Identify which cell holds the provided text, then report its (X, Y) central coordinate. 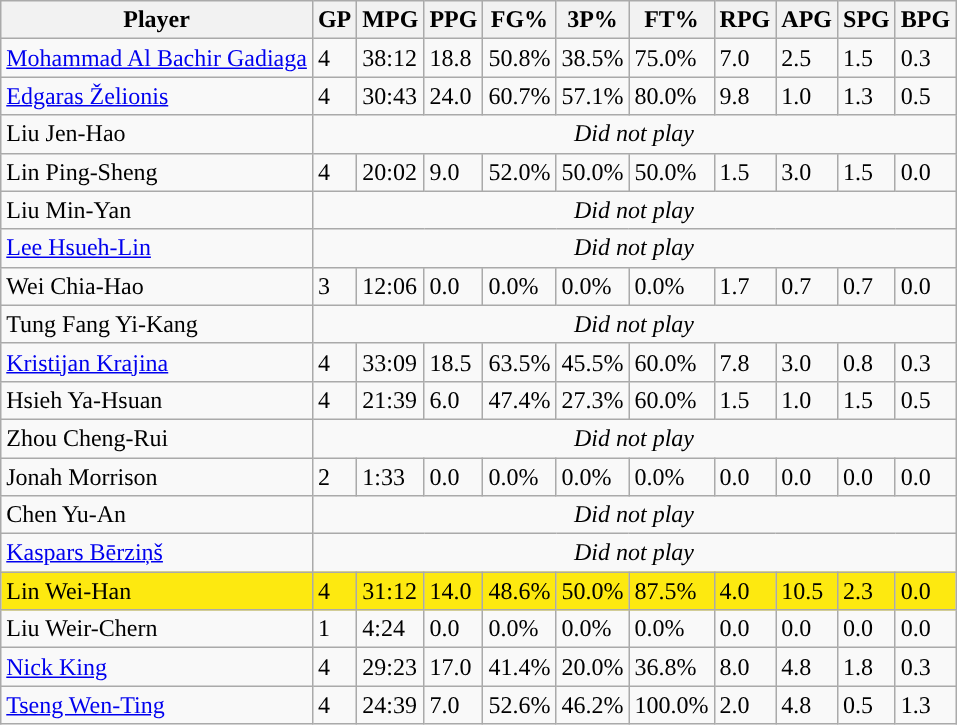
MPG (390, 20)
Player (157, 20)
18.8 (454, 58)
Hsieh Ya-Hsuan (157, 400)
7.8 (745, 362)
30:43 (390, 96)
9.8 (745, 96)
38:12 (390, 58)
48.6% (520, 591)
3 (334, 286)
18.5 (454, 362)
GP (334, 20)
Mohammad Al Bachir Gadiaga (157, 58)
0.8 (867, 362)
47.4% (520, 400)
38.5% (592, 58)
80.0% (672, 96)
Lee Hsueh-Lin (157, 248)
Kaspars Bērziņš (157, 553)
2.3 (867, 591)
100.0% (672, 705)
Kristijan Krajina (157, 362)
APG (807, 20)
4.0 (745, 591)
46.2% (592, 705)
52.0% (520, 172)
50.8% (520, 58)
RPG (745, 20)
63.5% (520, 362)
Jonah Morrison (157, 477)
Liu Weir-Chern (157, 629)
Edgaras Želionis (157, 96)
1.7 (745, 286)
24:39 (390, 705)
60.7% (520, 96)
Liu Jen-Hao (157, 134)
BPG (925, 20)
57.1% (592, 96)
Tung Fang Yi-Kang (157, 324)
8.0 (745, 667)
2.0 (745, 705)
6.0 (454, 400)
FG% (520, 20)
4:24 (390, 629)
1 (334, 629)
36.8% (672, 667)
52.6% (520, 705)
21:39 (390, 400)
27.3% (592, 400)
10.5 (807, 591)
Liu Min-Yan (157, 210)
1:33 (390, 477)
PPG (454, 20)
12:06 (390, 286)
24.0 (454, 96)
14.0 (454, 591)
75.0% (672, 58)
2 (334, 477)
31:12 (390, 591)
9.0 (454, 172)
Zhou Cheng-Rui (157, 438)
Tseng Wen-Ting (157, 705)
33:09 (390, 362)
20.0% (592, 667)
FT% (672, 20)
87.5% (672, 591)
Lin Ping-Sheng (157, 172)
3P% (592, 20)
Lin Wei-Han (157, 591)
Chen Yu-An (157, 515)
29:23 (390, 667)
Nick King (157, 667)
Wei Chia-Hao (157, 286)
1.8 (867, 667)
17.0 (454, 667)
2.5 (807, 58)
20:02 (390, 172)
41.4% (520, 667)
45.5% (592, 362)
SPG (867, 20)
